From the cell containing the given text, extract its center point as (X, Y) coordinate. 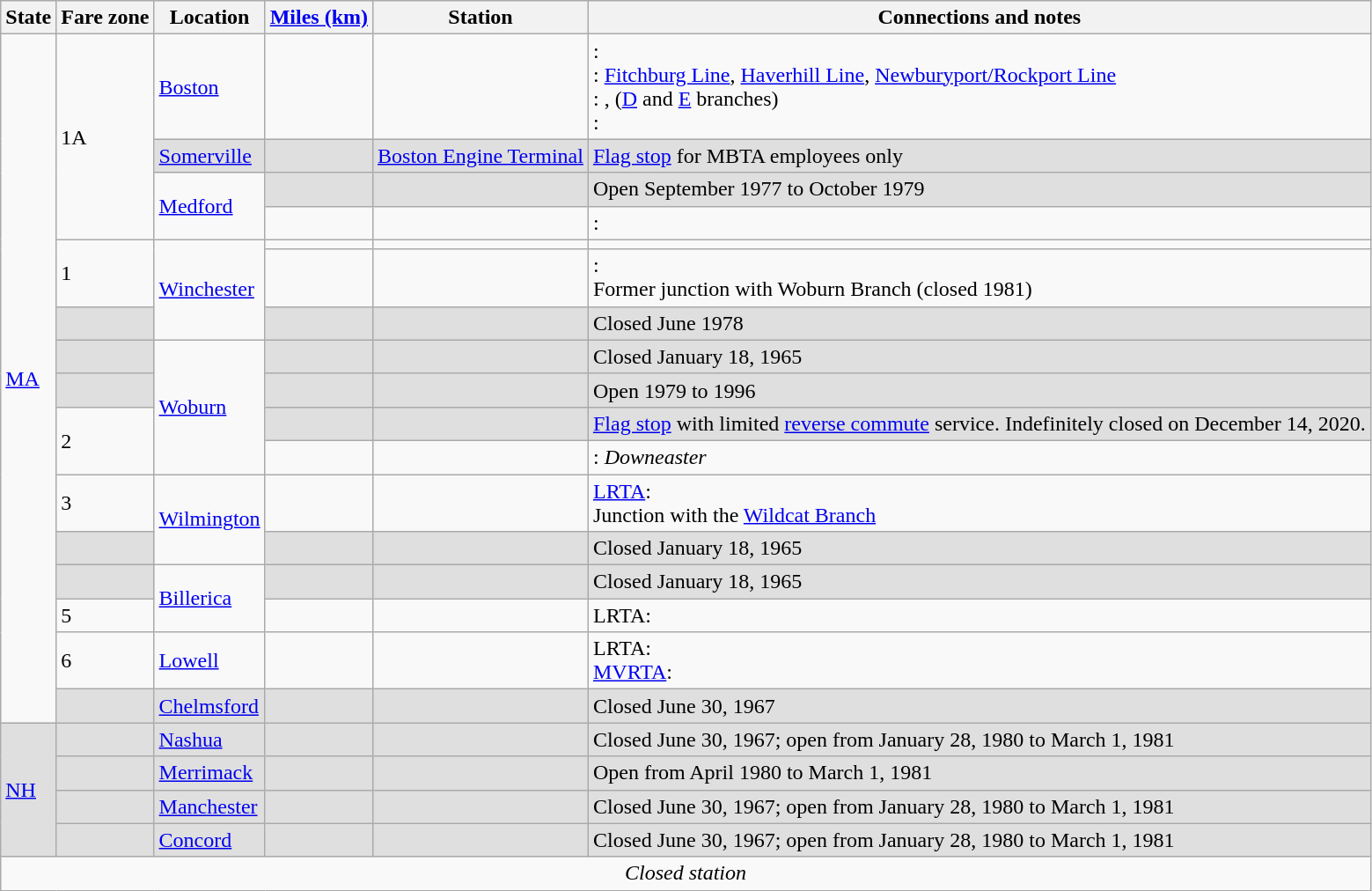
Somerville (209, 156)
State (28, 18)
Merrimack (209, 773)
Medford (209, 206)
Flag stop with limited reverse commute service. Indefinitely closed on December 14, 2020. (979, 423)
Open 1979 to 1996 (979, 390)
Fare zone (106, 18)
Boston (209, 86)
NH (28, 790)
3 (106, 502)
: (979, 223)
Miles (km) (319, 18)
Closed station (686, 873)
Manchester (209, 806)
1 (106, 273)
: Former junction with Woburn Branch (closed 1981) (979, 278)
Closed June 30, 1967 (979, 706)
2 (106, 440)
Lowell (209, 660)
Flag stop for MBTA employees only (979, 156)
Billerica (209, 599)
6 (106, 660)
Concord (209, 840)
LRTA: (979, 615)
Location (209, 18)
Connections and notes (979, 18)
LRTA: Junction with the Wildcat Branch (979, 502)
LRTA: MVRTA: (979, 660)
Chelmsford (209, 706)
Boston Engine Terminal (481, 156)
Station (481, 18)
: Downeaster (979, 457)
: : Fitchburg Line, Haverhill Line, Newburyport/Rockport Line: , (D and E branches): (979, 86)
MA (28, 379)
Open from April 1980 to March 1, 1981 (979, 773)
5 (106, 615)
Woburn (209, 407)
Wilmington (209, 519)
Closed June 1978 (979, 323)
Open September 1977 to October 1979 (979, 189)
Winchester (209, 290)
Nashua (209, 740)
1A (106, 137)
